Capture the cell that displays the provided text and extract its (x, y) central coordinate. 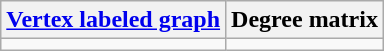
Degree matrix (305, 20)
Vertex labeled graph (114, 20)
